Return the (X, Y) coordinate for the center point of the cell that contains the specified text.  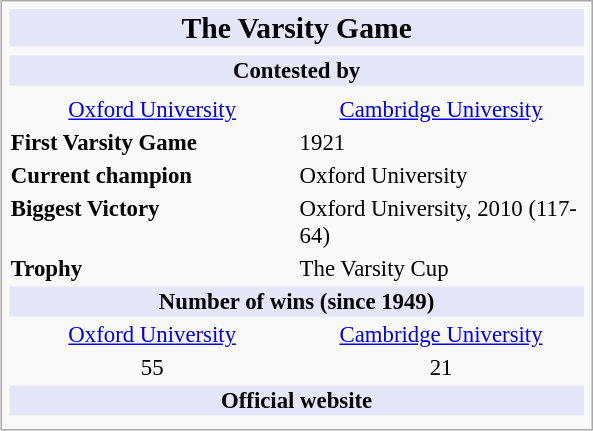
The Varsity Game (296, 28)
Oxford University, 2010 (117-64) (441, 222)
The Varsity Cup (441, 269)
55 (152, 368)
Number of wins (since 1949) (296, 302)
Current champion (152, 176)
Biggest Victory (152, 222)
Trophy (152, 269)
Contested by (296, 71)
1921 (441, 143)
21 (441, 368)
First Varsity Game (152, 143)
Official website (296, 401)
